Scan for the cell matching the given text and deliver its (X, Y) coordinate at center. 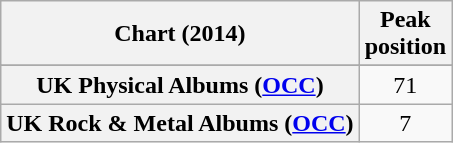
UK Physical Albums (OCC) (180, 85)
Chart (2014) (180, 34)
71 (405, 85)
Peakposition (405, 34)
UK Rock & Metal Albums (OCC) (180, 123)
7 (405, 123)
